Extract the (X, Y) coordinate from the center of the cell holding the provided text.  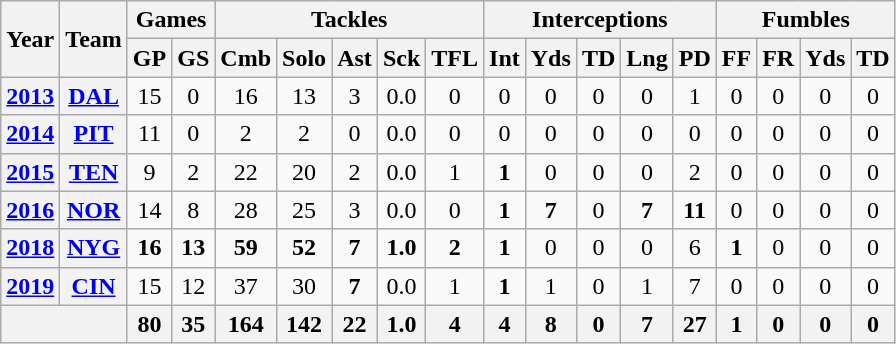
NYG (94, 248)
GP (149, 58)
25 (304, 210)
2019 (30, 286)
2018 (30, 248)
12 (194, 286)
164 (246, 324)
PIT (94, 134)
NOR (94, 210)
Interceptions (600, 20)
Year (30, 39)
GS (194, 58)
Games (170, 20)
DAL (94, 96)
FF (736, 58)
Tackles (350, 20)
PD (694, 58)
28 (246, 210)
9 (149, 172)
TFL (455, 58)
Sck (401, 58)
80 (149, 324)
30 (304, 286)
2013 (30, 96)
6 (694, 248)
27 (694, 324)
Cmb (246, 58)
59 (246, 248)
Fumbles (806, 20)
TEN (94, 172)
Int (505, 58)
Lng (647, 58)
37 (246, 286)
52 (304, 248)
Team (94, 39)
Solo (304, 58)
14 (149, 210)
CIN (94, 286)
20 (304, 172)
2015 (30, 172)
2014 (30, 134)
2016 (30, 210)
Ast (355, 58)
35 (194, 324)
FR (778, 58)
142 (304, 324)
